Extract the [X, Y] coordinate from the center of the cell holding the provided text.  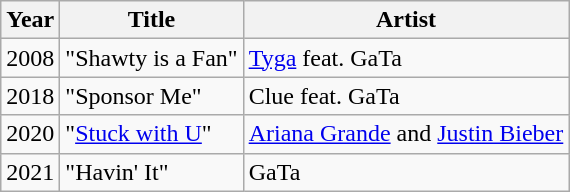
2020 [30, 134]
"Sponsor Me" [152, 96]
Tyga feat. GaTa [406, 58]
Ariana Grande and Justin Bieber [406, 134]
Artist [406, 20]
Title [152, 20]
"Stuck with U" [152, 134]
Year [30, 20]
2008 [30, 58]
"Shawty is a Fan" [152, 58]
2021 [30, 172]
Clue feat. GaTa [406, 96]
GaTa [406, 172]
"Havin' It" [152, 172]
2018 [30, 96]
